Extract the [x, y] coordinate from the center of the cell holding the provided text.  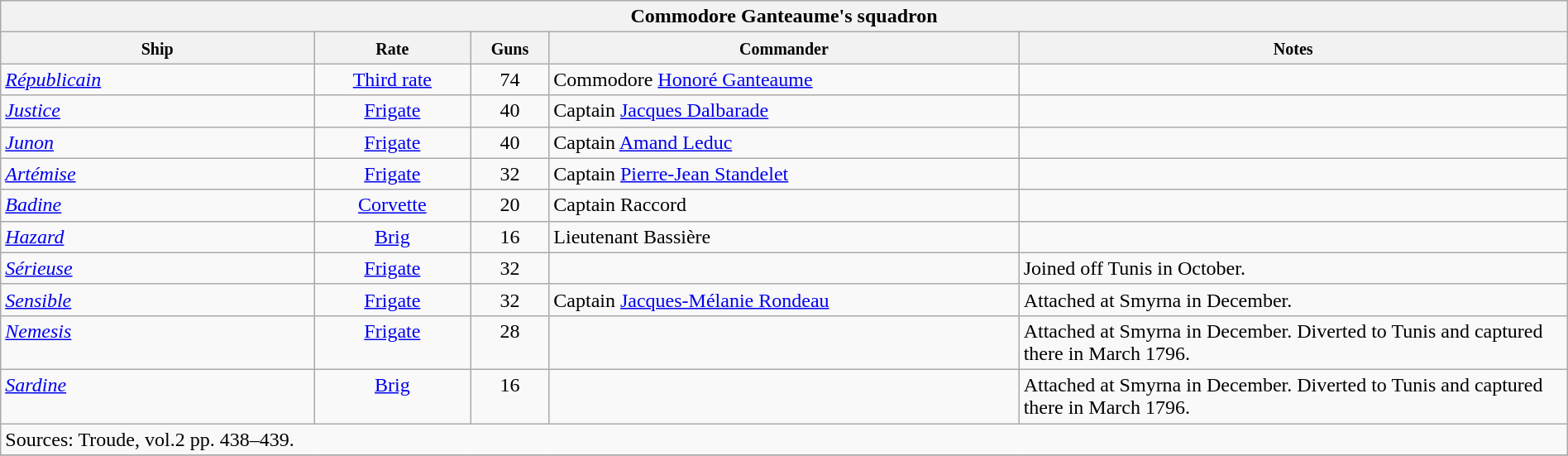
Guns [509, 48]
Badine [157, 205]
Nemesis [157, 343]
Ship [157, 48]
Commander [784, 48]
Corvette [392, 205]
Commodore Honoré Ganteaume [784, 79]
Hazard [157, 237]
Lieutenant Bassière [784, 237]
Attached at Smyrna in December. [1293, 300]
74 [509, 79]
Sérieuse [157, 268]
Commodore Ganteaume's squadron [784, 17]
Joined off Tunis in October. [1293, 268]
Junon [157, 142]
Artémise [157, 174]
Rate [392, 48]
20 [509, 205]
28 [509, 343]
Captain Jacques-Mélanie Rondeau [784, 300]
Notes [1293, 48]
Sources: Troude, vol.2 pp. 438–439. [784, 439]
Third rate [392, 79]
Captain Jacques Dalbarade [784, 111]
Captain Amand Leduc [784, 142]
Républicain [157, 79]
Sensible [157, 300]
Justice [157, 111]
Captain Raccord [784, 205]
Sardine [157, 396]
Captain Pierre-Jean Standelet [784, 174]
